Detect which cell encompasses the target text, then output its (x, y) center coordinate. 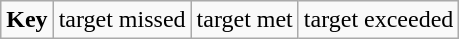
target missed (122, 20)
target exceeded (378, 20)
target met (244, 20)
Key (27, 20)
